Locate the cell with the specified text and output its [X, Y] center coordinate. 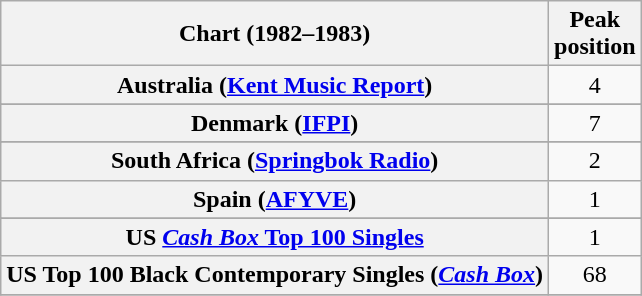
Peakposition [595, 34]
2 [595, 161]
68 [595, 275]
4 [595, 85]
US Top 100 Black Contemporary Singles (Cash Box) [275, 275]
Denmark (IFPI) [275, 123]
Australia (Kent Music Report) [275, 85]
Spain (AFYVE) [275, 199]
US Cash Box Top 100 Singles [275, 237]
7 [595, 123]
South Africa (Springbok Radio) [275, 161]
Chart (1982–1983) [275, 34]
